Scan for the cell matching the given text and deliver its (x, y) coordinate at center. 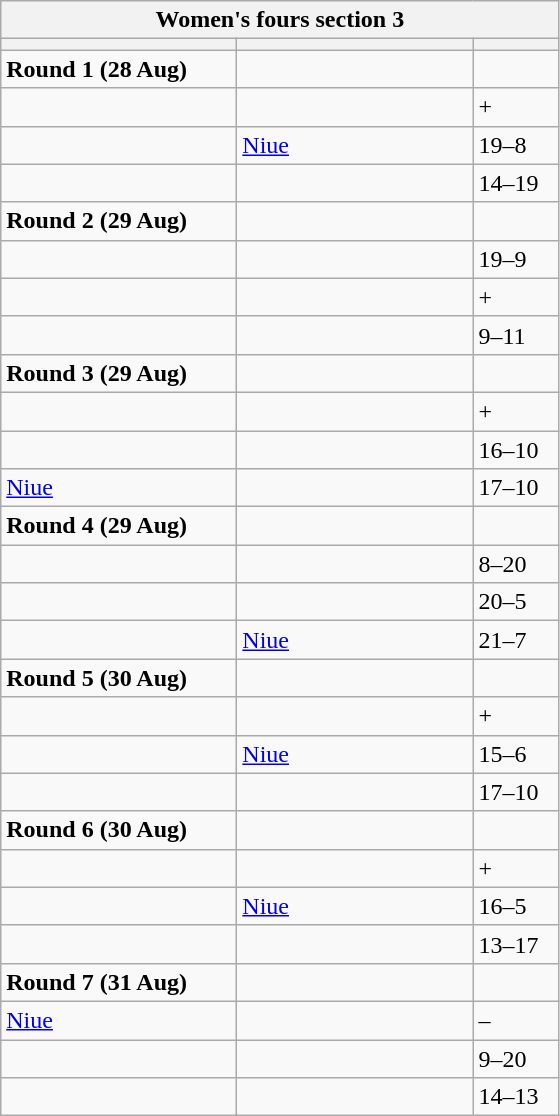
Women's fours section 3 (280, 20)
21–7 (516, 640)
Round 3 (29 Aug) (119, 373)
Round 5 (30 Aug) (119, 678)
20–5 (516, 602)
9–11 (516, 335)
19–8 (516, 145)
9–20 (516, 1059)
13–17 (516, 944)
Round 7 (31 Aug) (119, 982)
Round 1 (28 Aug) (119, 69)
– (516, 1020)
16–10 (516, 449)
14–19 (516, 183)
16–5 (516, 906)
19–9 (516, 259)
14–13 (516, 1097)
Round 4 (29 Aug) (119, 526)
15–6 (516, 754)
Round 2 (29 Aug) (119, 221)
Round 6 (30 Aug) (119, 830)
8–20 (516, 564)
